Find where the given text appears and provide that cell's center as [x, y] coordinate. 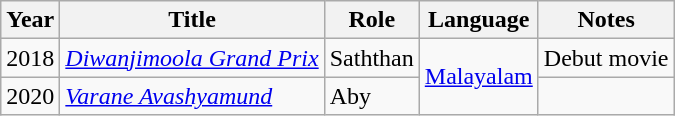
Year [30, 20]
Debut movie [606, 58]
2020 [30, 96]
Role [372, 20]
Language [478, 20]
Title [192, 20]
2018 [30, 58]
Saththan [372, 58]
Malayalam [478, 77]
Notes [606, 20]
Diwanjimoola Grand Prix [192, 58]
Aby [372, 96]
Varane Avashyamund [192, 96]
